From the cell containing the given text, extract its center point as (X, Y) coordinate. 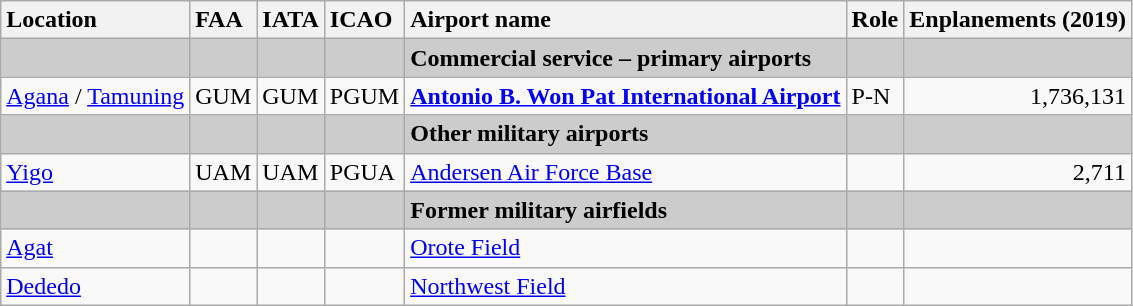
Role (875, 20)
FAA (224, 20)
ICAO (364, 20)
Orote Field (626, 248)
2,711 (1018, 172)
Airport name (626, 20)
Former military airfields (626, 210)
Location (96, 20)
Antonio B. Won Pat International Airport (626, 96)
Enplanements (2019) (1018, 20)
PGUA (364, 172)
Commercial service – primary airports (626, 58)
Andersen Air Force Base (626, 172)
Dededo (96, 286)
Agana / Tamuning (96, 96)
Agat (96, 248)
P-N (875, 96)
Other military airports (626, 134)
Northwest Field (626, 286)
IATA (291, 20)
PGUM (364, 96)
1,736,131 (1018, 96)
Yigo (96, 172)
